Extract the [x, y] coordinate from the center of the cell holding the provided text.  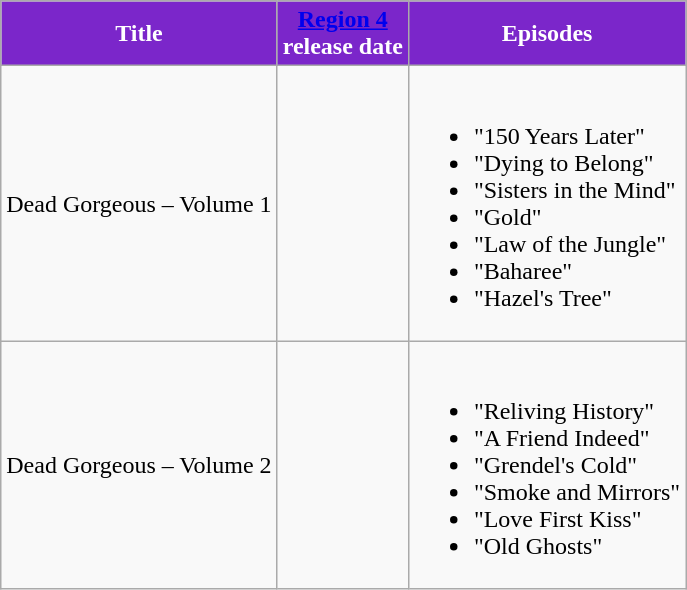
Dead Gorgeous – Volume 2 [139, 465]
Region 4release date [342, 34]
Episodes [546, 34]
"150 Years Later""Dying to Belong""Sisters in the Mind""Gold""Law of the Jungle""Baharee""Hazel's Tree" [546, 204]
Dead Gorgeous – Volume 1 [139, 204]
Title [139, 34]
"Reliving History""A Friend Indeed""Grendel's Cold""Smoke and Mirrors""Love First Kiss""Old Ghosts" [546, 465]
